For the text-containing cell, return its midpoint in [x, y] coordinate format. 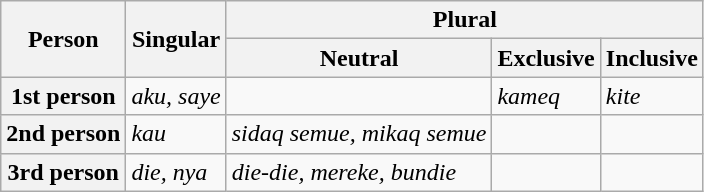
Exclusive [546, 58]
Singular [176, 39]
sidaq semue, mikaq semue [359, 134]
Person [64, 39]
Plural [464, 20]
kite [652, 96]
kau [176, 134]
die-die, mereke, bundie [359, 172]
Neutral [359, 58]
2nd person [64, 134]
3rd person [64, 172]
Inclusive [652, 58]
kameq [546, 96]
1st person [64, 96]
aku, saye [176, 96]
die, nya [176, 172]
